Output the (X, Y) coordinate of the center of the cell containing the given text.  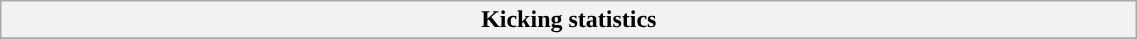
Kicking statistics (569, 20)
